Find where the given text appears and provide that cell's center as (X, Y) coordinate. 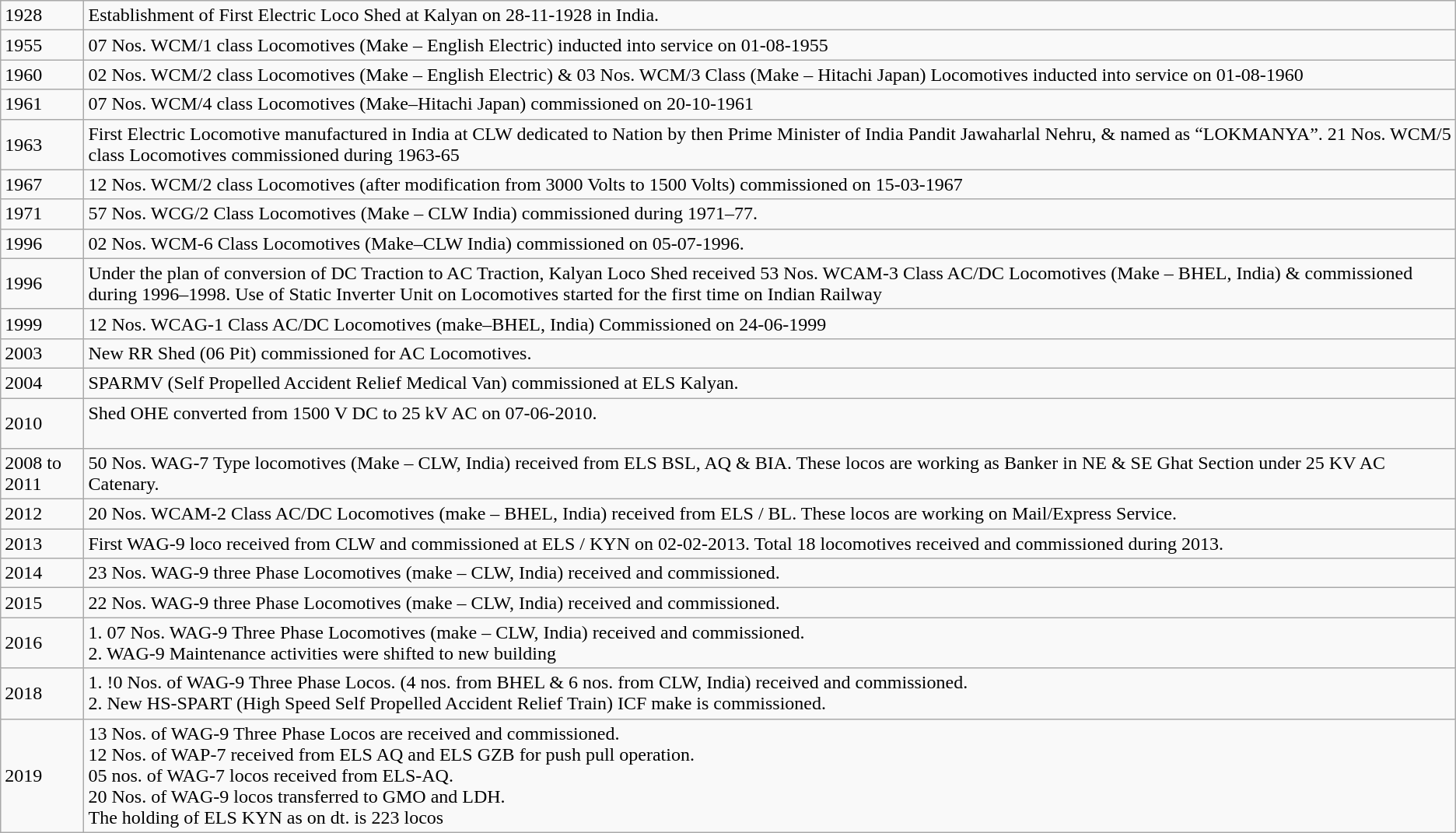
Shed OHE converted from 1500 V DC to 25 kV AC on 07-06-2010. (770, 423)
2015 (42, 603)
2018 (42, 694)
2016 (42, 642)
1960 (42, 75)
02 Nos. WCM-6 Class Locomotives (Make–CLW India) commissioned on 05-07-1996. (770, 243)
1955 (42, 45)
1963 (42, 145)
New RR Shed (06 Pit) commissioned for AC Locomotives. (770, 353)
1928 (42, 16)
2008 to 2011 (42, 474)
12 Nos. WCAG-1 Class AC/DC Locomotives (make–BHEL, India) Commissioned on 24-06-1999 (770, 324)
2012 (42, 514)
2003 (42, 353)
SPARMV (Self Propelled Accident Relief Medical Van) commissioned at ELS Kalyan. (770, 383)
1967 (42, 184)
07 Nos. WCM/4 class Locomotives (Make–Hitachi Japan) commissioned on 20-10-1961 (770, 104)
Establishment of First Electric Loco Shed at Kalyan on 28-11-1928 in India. (770, 16)
1961 (42, 104)
2004 (42, 383)
2019 (42, 775)
1. 07 Nos. WAG-9 Three Phase Locomotives (make – CLW, India) received and commissioned.2. WAG-9 Maintenance activities were shifted to new building (770, 642)
12 Nos. WCM/2 class Locomotives (after modification from 3000 Volts to 1500 Volts) commissioned on 15-03-1967 (770, 184)
2014 (42, 573)
57 Nos. WCG/2 Class Locomotives (Make – CLW India) commissioned during 1971–77. (770, 214)
2013 (42, 544)
23 Nos. WAG-9 three Phase Locomotives (make – CLW, India) received and commissioned. (770, 573)
2010 (42, 423)
07 Nos. WCM/1 class Locomotives (Make – English Electric) inducted into service on 01-08-1955 (770, 45)
20 Nos. WCAM-2 Class AC/DC Locomotives (make – BHEL, India) received from ELS / BL. These locos are working on Mail/Express Service. (770, 514)
1971 (42, 214)
First WAG-9 loco received from CLW and commissioned at ELS / KYN on 02-02-2013. Total 18 locomotives received and commissioned during 2013. (770, 544)
1999 (42, 324)
22 Nos. WAG-9 three Phase Locomotives (make – CLW, India) received and commissioned. (770, 603)
